Determine the [X, Y] coordinate at the center of the cell enclosing the given text.  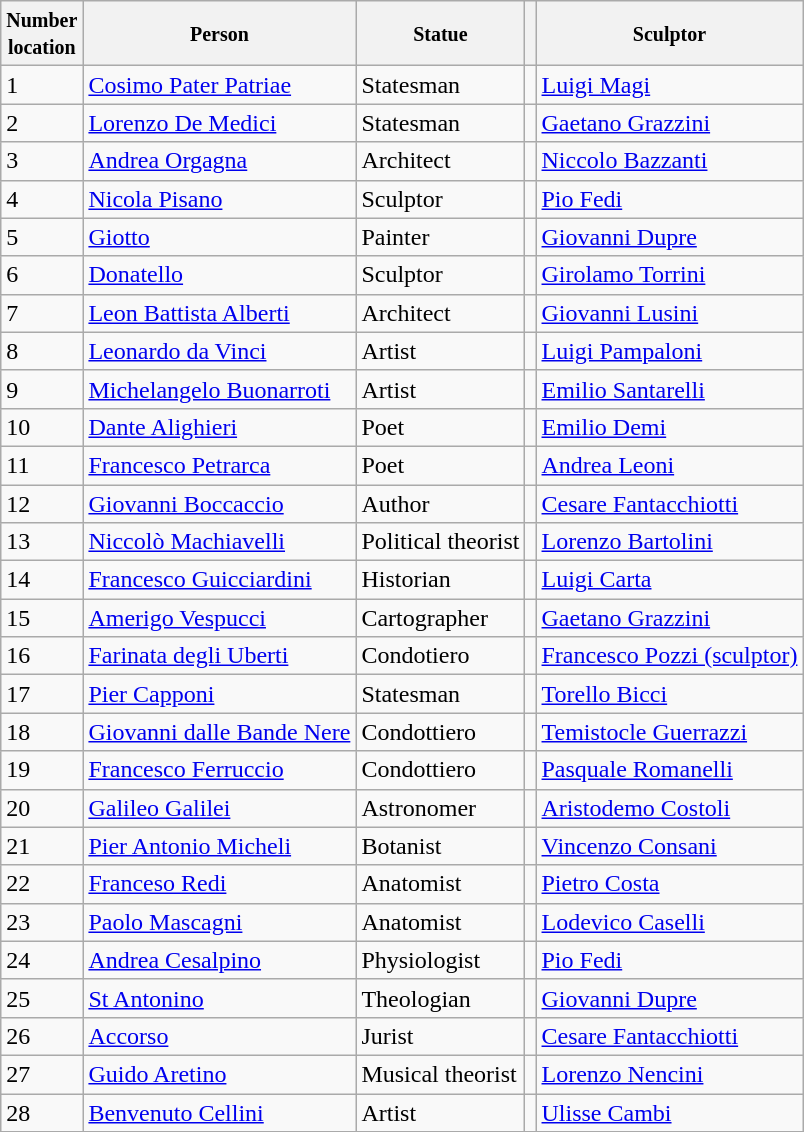
23 [42, 922]
St Antonino [220, 998]
Franceso Redi [220, 884]
Francesco Ferruccio [220, 770]
28 [42, 1113]
Giotto [220, 237]
Statue [440, 34]
Botanist [440, 846]
Physiologist [440, 960]
Francesco Petrarca [220, 465]
Person [220, 34]
Francesco Guicciardini [220, 580]
9 [42, 389]
Condotiero [440, 656]
Painter [440, 237]
Pasquale Romanelli [670, 770]
Lorenzo De Medici [220, 123]
Ulisse Cambi [670, 1113]
Giovanni Boccaccio [220, 503]
4 [42, 199]
Political theorist [440, 542]
11 [42, 465]
17 [42, 694]
Astronomer [440, 808]
Niccolo Bazzanti [670, 161]
22 [42, 884]
14 [42, 580]
Andrea Orgagna [220, 161]
Pier Antonio Micheli [220, 846]
15 [42, 618]
1 [42, 85]
Aristodemo Costoli [670, 808]
12 [42, 503]
Benvenuto Cellini [220, 1113]
Andrea Leoni [670, 465]
16 [42, 656]
Guido Aretino [220, 1074]
Luigi Carta [670, 580]
Pietro Costa [670, 884]
Torello Bicci [670, 694]
7 [42, 313]
10 [42, 427]
8 [42, 351]
Lodevico Caselli [670, 922]
Giovanni dalle Bande Nere [220, 732]
Musical theorist [440, 1074]
Giovanni Lusini [670, 313]
26 [42, 1036]
Vincenzo Consani [670, 846]
Girolamo Torrini [670, 275]
Temistocle Guerrazzi [670, 732]
Nicola Pisano [220, 199]
Galileo Galilei [220, 808]
Lorenzo Nencini [670, 1074]
27 [42, 1074]
19 [42, 770]
5 [42, 237]
Pier Capponi [220, 694]
Author [440, 503]
Numberlocation [42, 34]
Theologian [440, 998]
21 [42, 846]
Historian [440, 580]
Jurist [440, 1036]
Michelangelo Buonarroti [220, 389]
Francesco Pozzi (sculptor) [670, 656]
Dante Alighieri [220, 427]
Leon Battista Alberti [220, 313]
Cosimo Pater Patriae [220, 85]
Luigi Pampaloni [670, 351]
Luigi Magi [670, 85]
Niccolò Machiavelli [220, 542]
20 [42, 808]
18 [42, 732]
Accorso [220, 1036]
Paolo Mascagni [220, 922]
Emilio Demi [670, 427]
24 [42, 960]
Emilio Santarelli [670, 389]
25 [42, 998]
2 [42, 123]
Cartographer [440, 618]
Andrea Cesalpino [220, 960]
6 [42, 275]
Farinata degli Uberti [220, 656]
3 [42, 161]
13 [42, 542]
Lorenzo Bartolini [670, 542]
Leonardo da Vinci [220, 351]
Donatello [220, 275]
Amerigo Vespucci [220, 618]
